Provide the (x, y) coordinate of the cell's center where the given text is located.  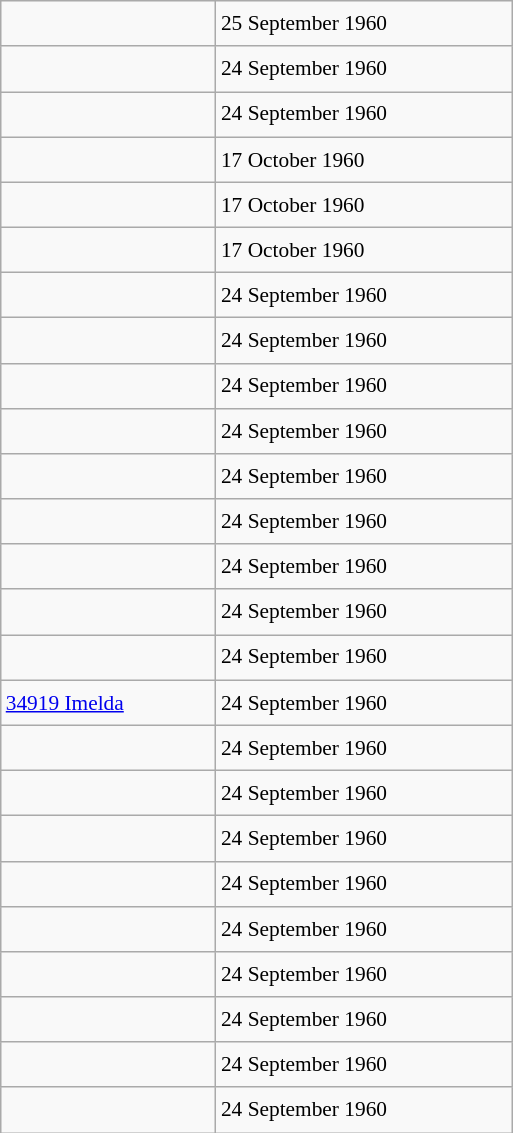
25 September 1960 (364, 24)
34919 Imelda (108, 702)
